Scan for the cell matching the given text and deliver its (x, y) coordinate at center. 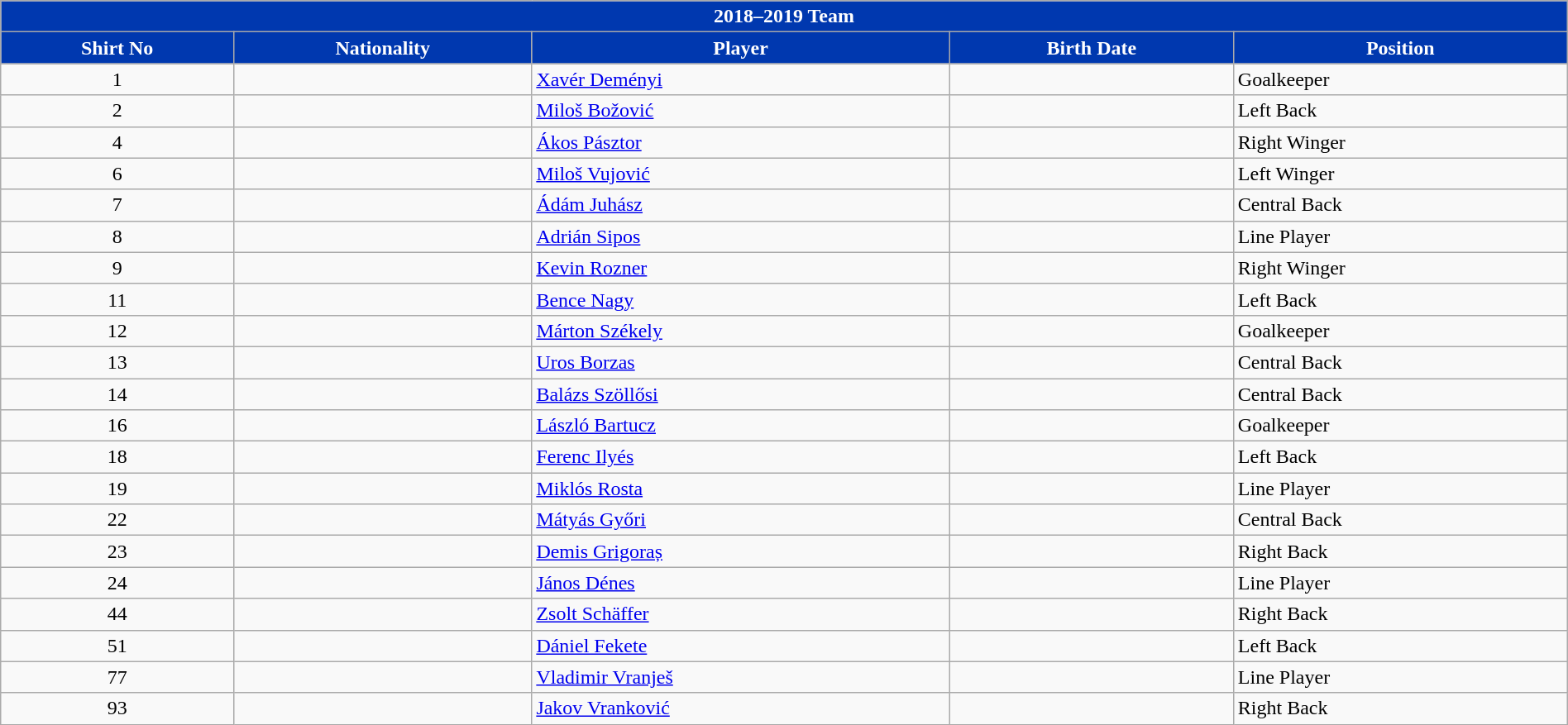
22 (117, 520)
16 (117, 426)
László Bartucz (741, 426)
4 (117, 142)
77 (117, 677)
Birth Date (1092, 48)
Player (741, 48)
Xavér Deményi (741, 79)
Left Winger (1400, 174)
Márton Székely (741, 331)
2018–2019 Team (784, 17)
Ferenc Ilyés (741, 457)
6 (117, 174)
Demis Grigoraș (741, 551)
Ádám Juhász (741, 205)
Miloš Božović (741, 111)
Kevin Rozner (741, 268)
Bence Nagy (741, 299)
Jakov Vranković (741, 708)
Ákos Pásztor (741, 142)
Zsolt Schäffer (741, 614)
9 (117, 268)
93 (117, 708)
Mátyás Győri (741, 520)
51 (117, 646)
8 (117, 236)
Dániel Fekete (741, 646)
11 (117, 299)
14 (117, 394)
1 (117, 79)
Uros Borzas (741, 362)
18 (117, 457)
13 (117, 362)
44 (117, 614)
Miklós Rosta (741, 489)
23 (117, 551)
Adrián Sipos (741, 236)
24 (117, 583)
Miloš Vujović (741, 174)
7 (117, 205)
2 (117, 111)
12 (117, 331)
Balázs Szöllősi (741, 394)
János Dénes (741, 583)
Nationality (383, 48)
Shirt No (117, 48)
19 (117, 489)
Position (1400, 48)
Vladimir Vranješ (741, 677)
